For the text-containing cell, return its midpoint in [X, Y] coordinate format. 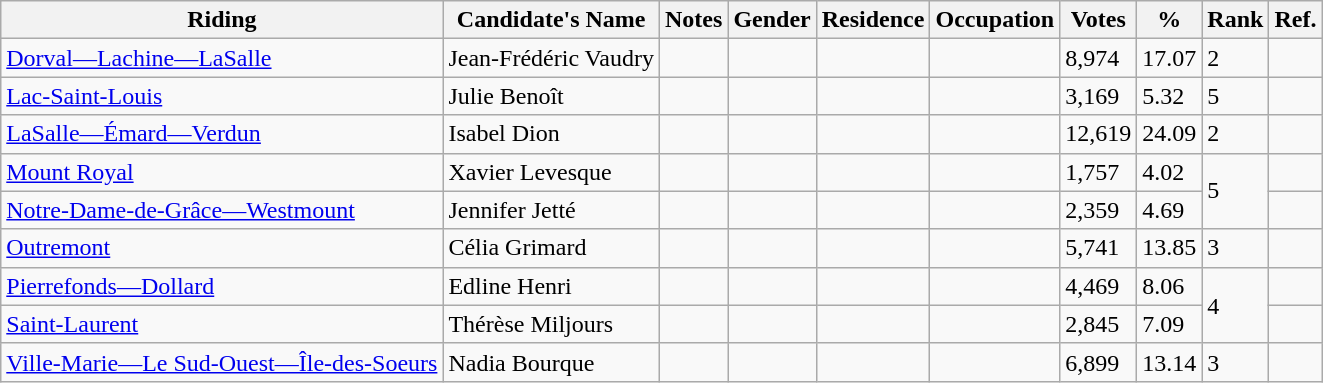
Julie Benoît [552, 96]
Célia Grimard [552, 248]
Riding [222, 20]
Thérèse Miljours [552, 324]
24.09 [1170, 134]
8.06 [1170, 286]
12,619 [1098, 134]
Pierrefonds—Dollard [222, 286]
4,469 [1098, 286]
13.85 [1170, 248]
Mount Royal [222, 172]
7.09 [1170, 324]
Gender [772, 20]
Notes [693, 20]
8,974 [1098, 58]
17.07 [1170, 58]
Edline Henri [552, 286]
3,169 [1098, 96]
Candidate's Name [552, 20]
4.02 [1170, 172]
Nadia Bourque [552, 362]
Notre-Dame-de-Grâce—Westmount [222, 210]
Ville-Marie—Le Sud-Ouest—Île-des-Soeurs [222, 362]
Lac-Saint-Louis [222, 96]
Outremont [222, 248]
2,359 [1098, 210]
1,757 [1098, 172]
5,741 [1098, 248]
6,899 [1098, 362]
Ref. [1296, 20]
LaSalle—Émard—Verdun [222, 134]
13.14 [1170, 362]
Xavier Levesque [552, 172]
Residence [873, 20]
Isabel Dion [552, 134]
2,845 [1098, 324]
Saint-Laurent [222, 324]
4 [1236, 305]
% [1170, 20]
Occupation [995, 20]
Votes [1098, 20]
Jean-Frédéric Vaudry [552, 58]
Rank [1236, 20]
5.32 [1170, 96]
Jennifer Jetté [552, 210]
4.69 [1170, 210]
Dorval—Lachine—LaSalle [222, 58]
